Find where the given text appears and provide that cell's center as (X, Y) coordinate. 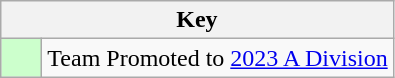
Team Promoted to 2023 A Division (218, 58)
Key (197, 20)
